Determine the (X, Y) coordinate at the center of the cell enclosing the given text.  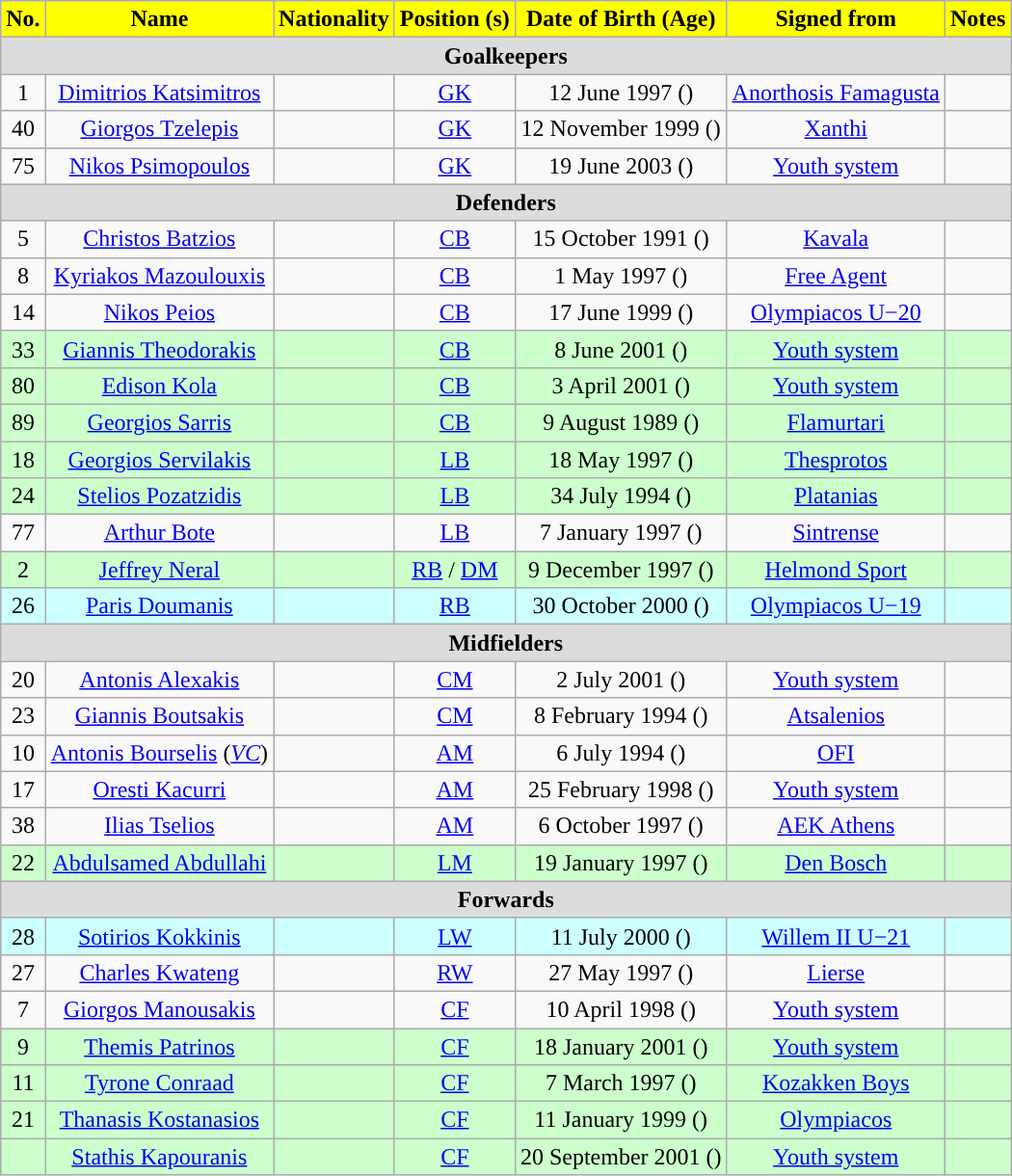
14 (23, 312)
Paris Doumanis (159, 606)
33 (23, 349)
11 January 1999 () (621, 1120)
Stelios Pozatzidis (159, 496)
11 (23, 1083)
No. (23, 19)
9 August 1989 () (621, 422)
Themis Patrinos (159, 1046)
OFI (836, 753)
Antonis Alexakis (159, 680)
9 December 1997 () (621, 570)
8 June 2001 () (621, 349)
Notes (977, 19)
Giannis Theodorakis (159, 349)
6 October 1997 () (621, 826)
Signed from (836, 19)
Giannis Boutsakis (159, 716)
Olympiacos U−20 (836, 312)
40 (23, 129)
Name (159, 19)
5 (23, 239)
30 October 2000 () (621, 606)
9 (23, 1046)
Dimitrios Katsimitros (159, 93)
Willem II U−21 (836, 936)
19 January 1997 () (621, 863)
15 October 1991 () (621, 239)
Nikos Peios (159, 312)
Georgios Servilakis (159, 460)
3 April 2001 () (621, 386)
Nationality (334, 19)
Abdulsamed Abdullahi (159, 863)
Ilias Tselios (159, 826)
28 (23, 936)
Thanasis Kostanasios (159, 1120)
2 July 2001 () (621, 680)
Xanthi (836, 129)
Atsalenios (836, 716)
80 (23, 386)
19 June 2003 () (621, 166)
27 May 1997 () (621, 973)
AEK Athens (836, 826)
Georgios Sarris (159, 422)
Lierse (836, 973)
Defenders (506, 202)
77 (23, 533)
Jeffrey Neral (159, 570)
Edison Kola (159, 386)
Anorthosis Famagusta (836, 93)
12 June 1997 () (621, 93)
Oresti Kacurri (159, 789)
Helmond Sport (836, 570)
Forwards (506, 899)
Platanias (836, 496)
23 (23, 716)
8 February 1994 () (621, 716)
Charles Kwateng (159, 973)
Date of Birth (Age) (621, 19)
7 (23, 1009)
Sintrense (836, 533)
1 (23, 93)
25 February 1998 () (621, 789)
34 July 1994 () (621, 496)
Olympiacos U−19 (836, 606)
27 (23, 973)
17 (23, 789)
RB (455, 606)
Kavala (836, 239)
Giorgos Manousakis (159, 1009)
Free Agent (836, 276)
21 (23, 1120)
11 July 2000 () (621, 936)
2 (23, 570)
LM (455, 863)
Arthur Bote (159, 533)
20 September 2001 () (621, 1157)
Goalkeepers (506, 56)
Kozakken Boys (836, 1083)
Nikos Psimopoulos (159, 166)
38 (23, 826)
Thesprotos (836, 460)
6 July 1994 () (621, 753)
10 April 1998 () (621, 1009)
8 (23, 276)
Sotirios Kokkinis (159, 936)
75 (23, 166)
1 May 1997 () (621, 276)
Giorgos Tzelepis (159, 129)
RW (455, 973)
Tyrone Conraad (159, 1083)
10 (23, 753)
22 (23, 863)
LW (455, 936)
Flamurtari (836, 422)
Midfielders (506, 643)
17 June 1999 () (621, 312)
7 January 1997 () (621, 533)
18 (23, 460)
18 May 1997 () (621, 460)
Olympiacos (836, 1120)
RB / DM (455, 570)
24 (23, 496)
Den Bosch (836, 863)
Antonis Bourselis (VC) (159, 753)
Kyriakos Mazoulouxis (159, 276)
Position (s) (455, 19)
26 (23, 606)
20 (23, 680)
12 November 1999 () (621, 129)
18 January 2001 () (621, 1046)
89 (23, 422)
Christos Batzios (159, 239)
Stathis Kapouranis (159, 1157)
7 March 1997 () (621, 1083)
